Scan for the cell matching the given text and deliver its [x, y] coordinate at center. 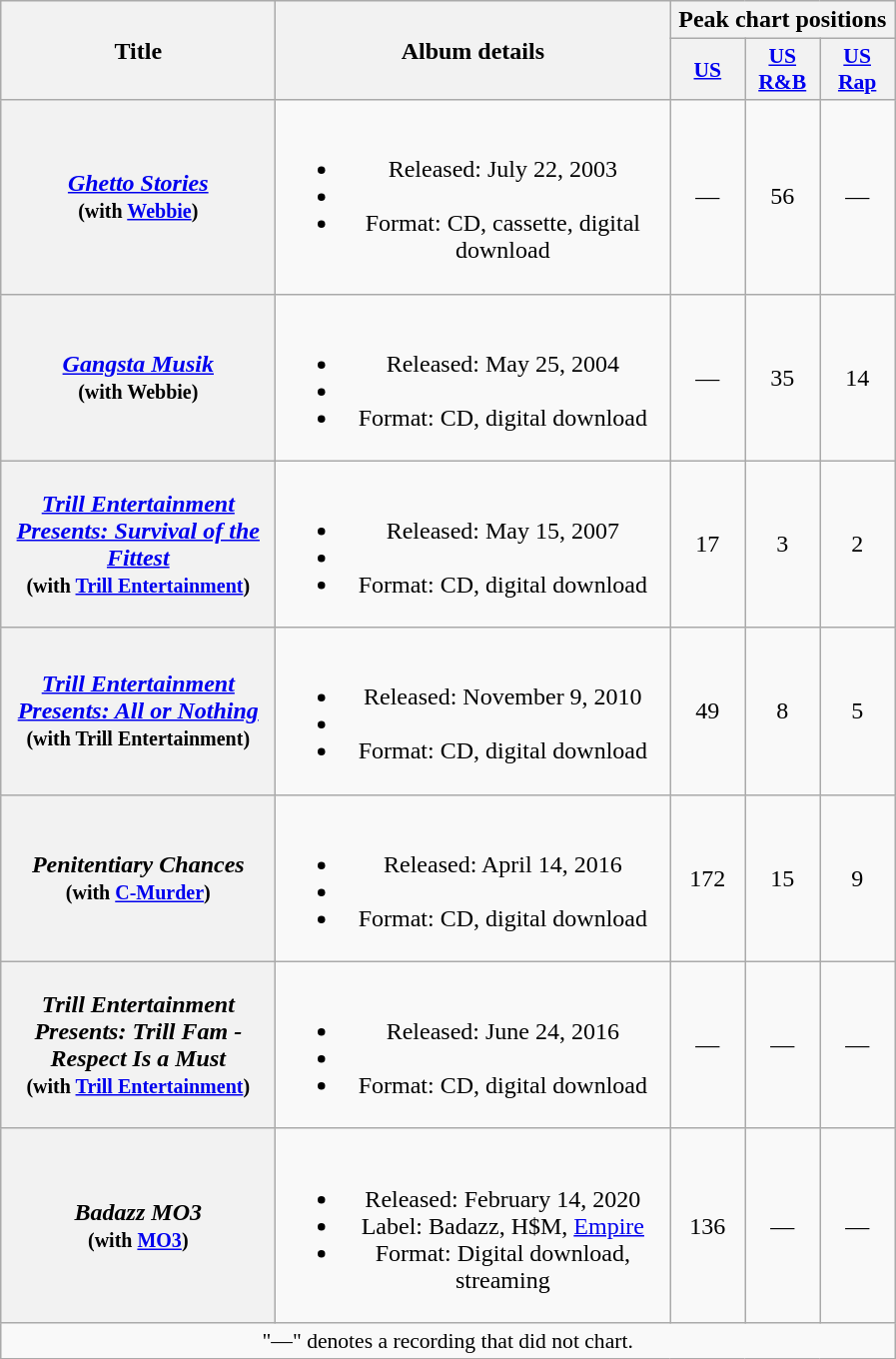
9 [857, 877]
172 [707, 877]
8 [783, 711]
2 [857, 544]
USRap [857, 70]
Trill Entertainment Presents: All or Nothing(with Trill Entertainment) [138, 711]
Released: April 14, 2016Format: CD, digital download [473, 877]
Ghetto Stories(with Webbie) [138, 197]
49 [707, 711]
Trill Entertainment Presents: Survival of the Fittest(with Trill Entertainment) [138, 544]
Peak chart positions [783, 20]
56 [783, 197]
Released: July 22, 2003Format: CD, cassette, digital download [473, 197]
14 [857, 378]
Gangsta Musik(with Webbie) [138, 378]
136 [707, 1225]
USR&B [783, 70]
Penitentiary Chances(with C-Murder) [138, 877]
Released: May 25, 2004Format: CD, digital download [473, 378]
Trill Entertainment Presents: Trill Fam - Respect Is a Must(with Trill Entertainment) [138, 1045]
Album details [473, 50]
35 [783, 378]
Released: May 15, 2007Format: CD, digital download [473, 544]
US [707, 70]
5 [857, 711]
Badazz MO3(with MO3) [138, 1225]
3 [783, 544]
Released: February 14, 2020Label: Badazz, H$M, EmpireFormat: Digital download, streaming [473, 1225]
15 [783, 877]
Title [138, 50]
17 [707, 544]
"—" denotes a recording that did not chart. [448, 1340]
Released: June 24, 2016Format: CD, digital download [473, 1045]
Released: November 9, 2010Format: CD, digital download [473, 711]
